Scan for the cell matching the given text and deliver its [x, y] coordinate at center. 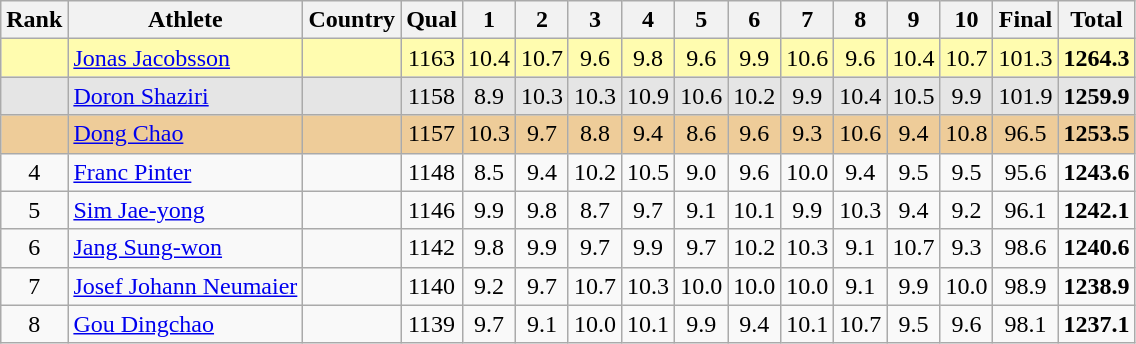
Dong Chao [186, 134]
Sim Jae-yong [186, 210]
1243.6 [1096, 172]
1259.9 [1096, 96]
8.9 [488, 96]
Gou Dingchao [186, 324]
8.6 [702, 134]
Qual [432, 20]
Jang Sung-won [186, 248]
101.3 [1026, 58]
Josef Johann Neumaier [186, 286]
10.8 [966, 134]
Rank [34, 20]
1264.3 [1096, 58]
1140 [432, 286]
101.9 [1026, 96]
10.9 [648, 96]
9.0 [702, 172]
1148 [432, 172]
Franc Pinter [186, 172]
98.6 [1026, 248]
96.5 [1026, 134]
Total [1096, 20]
1142 [432, 248]
Doron Shaziri [186, 96]
Jonas Jacobsson [186, 58]
1 [488, 20]
Athlete [186, 20]
8.8 [594, 134]
1139 [432, 324]
Country [352, 20]
9 [914, 20]
1238.9 [1096, 286]
3 [594, 20]
Final [1026, 20]
98.1 [1026, 324]
1237.1 [1096, 324]
1253.5 [1096, 134]
1157 [432, 134]
1240.6 [1096, 248]
2 [542, 20]
8.5 [488, 172]
98.9 [1026, 286]
1163 [432, 58]
10 [966, 20]
1146 [432, 210]
8.7 [594, 210]
1158 [432, 96]
1242.1 [1096, 210]
96.1 [1026, 210]
95.6 [1026, 172]
